Search for the cell housing the specified text and yield its (X, Y) center coordinate. 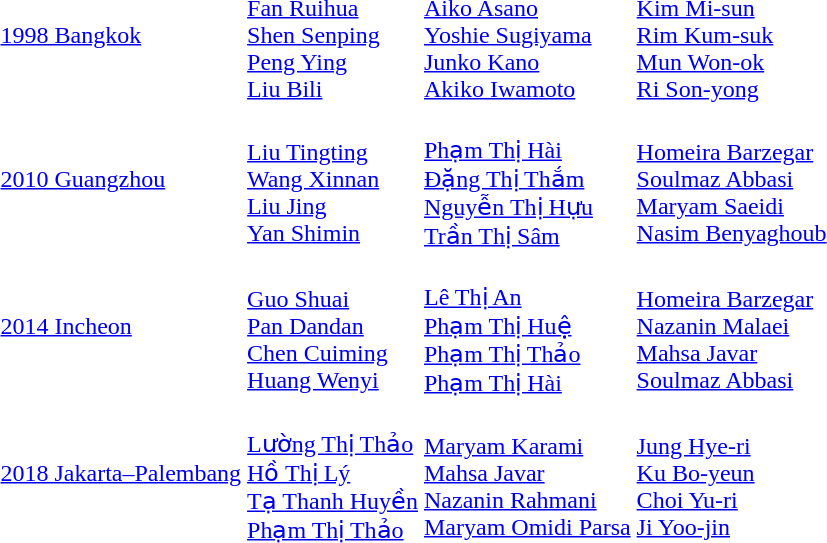
Phạm Thị HàiĐặng Thị ThắmNguyễn Thị HựuTrần Thị Sâm (527, 179)
Guo ShuaiPan DandanChen CuimingHuang Wenyi (333, 326)
Lê Thị AnPhạm Thị HuệPhạm Thị ThảoPhạm Thị Hài (527, 326)
Liu TingtingWang XinnanLiu JingYan Shimin (333, 179)
